Output the [x, y] coordinate of the center of the cell containing the given text.  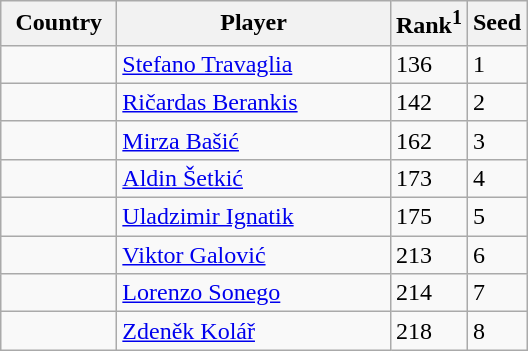
214 [428, 293]
6 [496, 255]
Lorenzo Sonego [254, 293]
2 [496, 102]
175 [428, 217]
Seed [496, 24]
Rank1 [428, 24]
218 [428, 331]
Uladzimir Ignatik [254, 217]
1 [496, 64]
Country [59, 24]
Viktor Galović [254, 255]
Aldin Šetkić [254, 178]
7 [496, 293]
Stefano Travaglia [254, 64]
Player [254, 24]
Mirza Bašić [254, 140]
162 [428, 140]
173 [428, 178]
4 [496, 178]
8 [496, 331]
136 [428, 64]
142 [428, 102]
Ričardas Berankis [254, 102]
3 [496, 140]
5 [496, 217]
213 [428, 255]
Zdeněk Kolář [254, 331]
